Return [X, Y] of the center of cell containing provided text 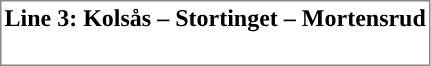
Line 3: Kolsås – Stortinget – Mortensrud [215, 18]
